Pinpoint the cell where the given text exists, returning its [x, y] midpoint coordinate. 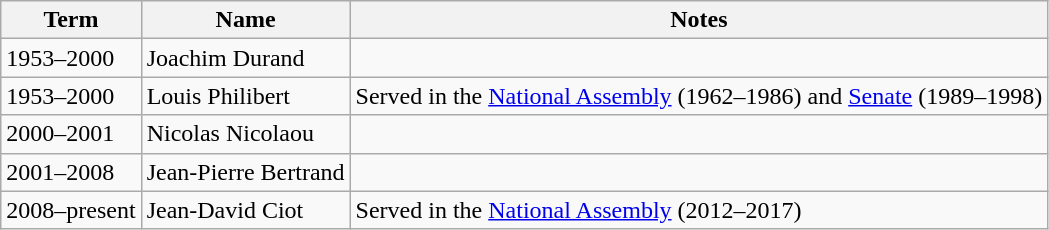
Nicolas Nicolaou [246, 134]
Louis Philibert [246, 96]
2008–present [71, 210]
Jean-David Ciot [246, 210]
Jean-Pierre Bertrand [246, 172]
Joachim Durand [246, 58]
Notes [699, 20]
Served in the National Assembly (1962–1986) and Senate (1989–1998) [699, 96]
Term [71, 20]
2001–2008 [71, 172]
Name [246, 20]
2000–2001 [71, 134]
Served in the National Assembly (2012–2017) [699, 210]
